Identify which cell holds the provided text, then report its [x, y] central coordinate. 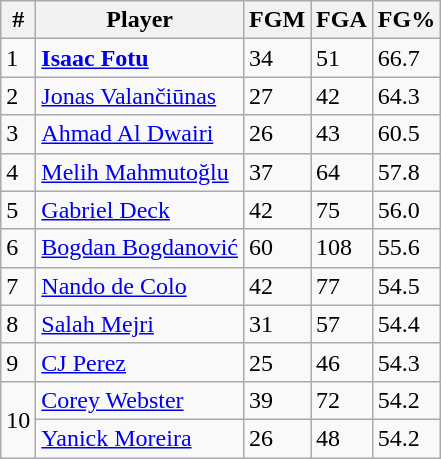
Isaac Fotu [140, 58]
60.5 [406, 134]
48 [342, 438]
7 [18, 286]
72 [342, 400]
25 [278, 362]
54.4 [406, 324]
Corey Webster [140, 400]
60 [278, 248]
Gabriel Deck [140, 210]
Nando de Colo [140, 286]
77 [342, 286]
54.5 [406, 286]
57 [342, 324]
64.3 [406, 96]
39 [278, 400]
FGM [278, 20]
37 [278, 172]
66.7 [406, 58]
10 [18, 419]
Yanick Moreira [140, 438]
FG% [406, 20]
6 [18, 248]
34 [278, 58]
51 [342, 58]
Ahmad Al Dwairi [140, 134]
108 [342, 248]
2 [18, 96]
55.6 [406, 248]
5 [18, 210]
43 [342, 134]
46 [342, 362]
56.0 [406, 210]
64 [342, 172]
# [18, 20]
Melih Mahmutoğlu [140, 172]
9 [18, 362]
8 [18, 324]
3 [18, 134]
CJ Perez [140, 362]
54.3 [406, 362]
Jonas Valančiūnas [140, 96]
31 [278, 324]
4 [18, 172]
1 [18, 58]
FGA [342, 20]
75 [342, 210]
57.8 [406, 172]
Bogdan Bogdanović [140, 248]
Salah Mejri [140, 324]
27 [278, 96]
Player [140, 20]
